Locate the cell with the specified text and output its (X, Y) center coordinate. 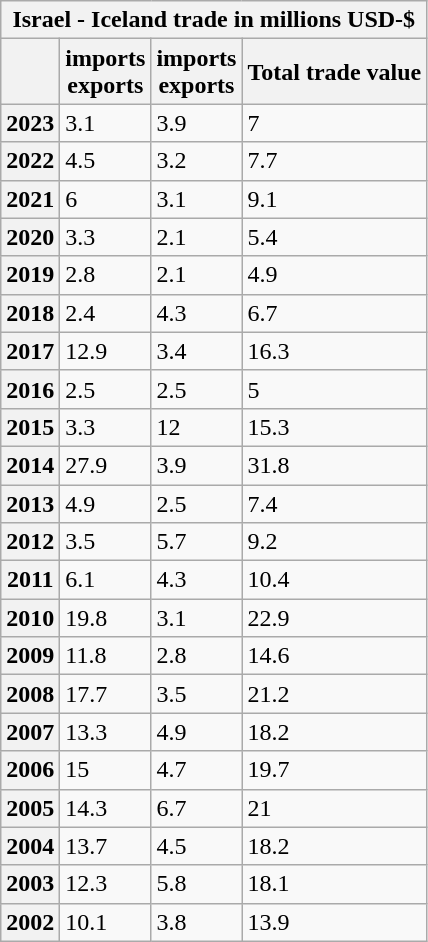
2003 (30, 884)
17.7 (106, 694)
2018 (30, 313)
Total trade value (334, 72)
2016 (30, 389)
13.9 (334, 922)
2021 (30, 199)
2023 (30, 123)
19.8 (106, 618)
2022 (30, 161)
10.4 (334, 580)
2002 (30, 922)
2012 (30, 542)
9.2 (334, 542)
2009 (30, 656)
2004 (30, 846)
11.8 (106, 656)
16.3 (334, 351)
14.6 (334, 656)
2.4 (106, 313)
2008 (30, 694)
13.7 (106, 846)
21.2 (334, 694)
9.1 (334, 199)
12.3 (106, 884)
2019 (30, 275)
12 (196, 427)
3.8 (196, 922)
2015 (30, 427)
22.9 (334, 618)
2013 (30, 503)
3.4 (196, 351)
2010 (30, 618)
21 (334, 808)
6.1 (106, 580)
18.1 (334, 884)
2005 (30, 808)
31.8 (334, 465)
7.4 (334, 503)
3.2 (196, 161)
7.7 (334, 161)
12.9 (106, 351)
5 (334, 389)
6 (106, 199)
27.9 (106, 465)
13.3 (106, 732)
2006 (30, 770)
2014 (30, 465)
Israel - Iceland trade in millions USD-$ (214, 20)
7 (334, 123)
15 (106, 770)
2007 (30, 732)
2020 (30, 237)
19.7 (334, 770)
5.8 (196, 884)
14.3 (106, 808)
2017 (30, 351)
5.4 (334, 237)
5.7 (196, 542)
2011 (30, 580)
4.7 (196, 770)
15.3 (334, 427)
10.1 (106, 922)
